Output the [x, y] coordinate of the center of the cell containing the given text.  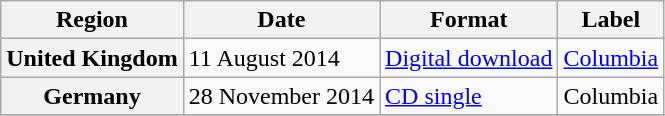
Label [611, 20]
CD single [469, 96]
Date [281, 20]
United Kingdom [92, 58]
Region [92, 20]
Germany [92, 96]
Digital download [469, 58]
11 August 2014 [281, 58]
Format [469, 20]
28 November 2014 [281, 96]
